Extract the [X, Y] coordinate from the center of the cell holding the provided text.  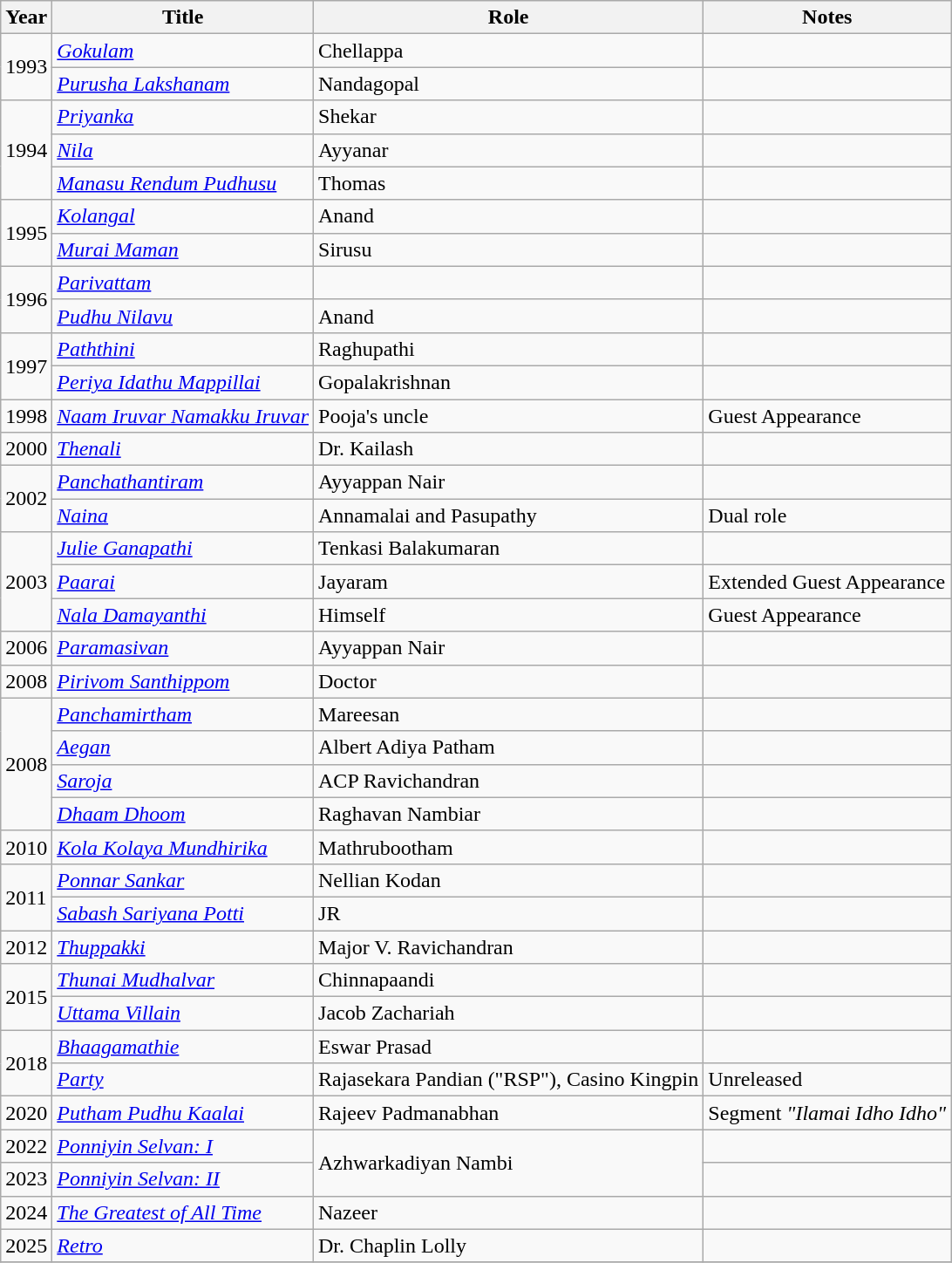
Pudhu Nilavu [183, 316]
Chinnapaandi [509, 980]
Nala Damayanthi [183, 615]
Nila [183, 150]
Dhaam Dhoom [183, 814]
2022 [26, 1146]
Aegan [183, 748]
Nellian Kodan [509, 880]
Dr. Kailash [509, 449]
1994 [26, 150]
Nazeer [509, 1212]
Annamalai and Pasupathy [509, 515]
Saroja [183, 781]
Periya Idathu Mappillai [183, 382]
Himself [509, 615]
2003 [26, 582]
Naam Iruvar Namakku Iruvar [183, 416]
2002 [26, 499]
Nandagopal [509, 84]
Bhaagamathie [183, 1047]
Extended Guest Appearance [827, 582]
Albert Adiya Patham [509, 748]
Sirusu [509, 249]
1997 [26, 365]
Kolangal [183, 216]
Dual role [827, 515]
Jayaram [509, 582]
Parivattam [183, 283]
Azhwarkadiyan Nambi [509, 1163]
2020 [26, 1113]
2010 [26, 847]
Ayyanar [509, 150]
2006 [26, 648]
2023 [26, 1179]
Unreleased [827, 1080]
Major V. Ravichandran [509, 946]
Sabash Sariyana Potti [183, 913]
Purusha Lakshanam [183, 84]
Mathrubootham [509, 847]
2018 [26, 1063]
2000 [26, 449]
Eswar Prasad [509, 1047]
Putham Pudhu Kaalai [183, 1113]
Murai Maman [183, 249]
1996 [26, 299]
Dr. Chaplin Lolly [509, 1246]
Thunai Mudhalvar [183, 980]
Gokulam [183, 51]
Rajasekara Pandian ("RSP"), Casino Kingpin [509, 1080]
2025 [26, 1246]
Gopalakrishnan [509, 382]
Shekar [509, 117]
Pooja's uncle [509, 416]
Rajeev Padmanabhan [509, 1113]
Raghavan Nambiar [509, 814]
Party [183, 1080]
JR [509, 913]
Ponnar Sankar [183, 880]
Ponniyin Selvan: II [183, 1179]
Kola Kolaya Mundhirika [183, 847]
Paththini [183, 349]
The Greatest of All Time [183, 1212]
Notes [827, 17]
Segment "Ilamai Idho Idho" [827, 1113]
Doctor [509, 681]
2011 [26, 897]
1993 [26, 67]
Paramasivan [183, 648]
Thomas [509, 183]
Ponniyin Selvan: I [183, 1146]
Mareesan [509, 714]
ACP Ravichandran [509, 781]
Chellappa [509, 51]
Pirivom Santhippom [183, 681]
2012 [26, 946]
Retro [183, 1246]
Title [183, 17]
Thuppakki [183, 946]
1998 [26, 416]
Uttama Villain [183, 1014]
Role [509, 17]
Naina [183, 515]
Thenali [183, 449]
1995 [26, 233]
Julie Ganapathi [183, 549]
Jacob Zachariah [509, 1014]
Manasu Rendum Pudhusu [183, 183]
Paarai [183, 582]
Panchamirtham [183, 714]
Year [26, 17]
Tenkasi Balakumaran [509, 549]
Panchathantiram [183, 482]
Raghupathi [509, 349]
2015 [26, 997]
Priyanka [183, 117]
2024 [26, 1212]
